Locate the cell with the specified text and output its (x, y) center coordinate. 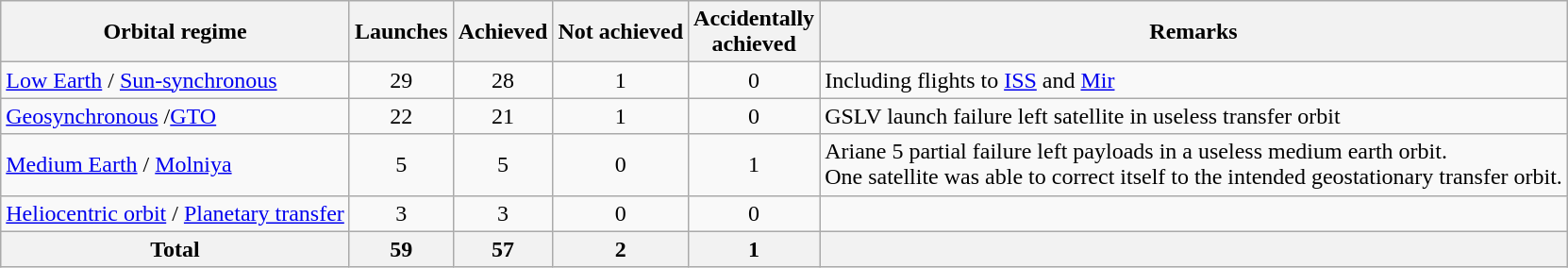
Not achieved (621, 32)
Remarks (1194, 32)
GSLV launch failure left satellite in useless transfer orbit (1194, 116)
Heliocentric orbit / Planetary transfer (175, 213)
57 (503, 249)
59 (401, 249)
Medium Earth / Molniya (175, 164)
Orbital regime (175, 32)
28 (503, 80)
Total (175, 249)
21 (503, 116)
29 (401, 80)
Low Earth / Sun-synchronous (175, 80)
2 (621, 249)
Accidentally achieved (755, 32)
22 (401, 116)
Including flights to ISS and Mir (1194, 80)
Achieved (503, 32)
Geosynchronous /GTO (175, 116)
Launches (401, 32)
